Return [x, y] of the center of cell containing provided text 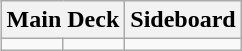
Main Deck [63, 20]
Sideboard [183, 20]
